From the cell containing the given text, extract its center point as (X, Y) coordinate. 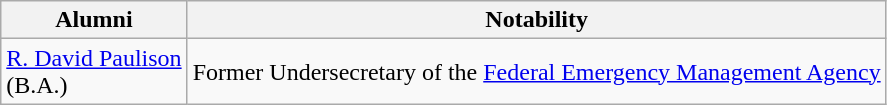
Former Undersecretary of the Federal Emergency Management Agency (536, 72)
Alumni (94, 20)
R. David Paulison (B.A.) (94, 72)
Notability (536, 20)
